Search for the cell housing the specified text and yield its (X, Y) center coordinate. 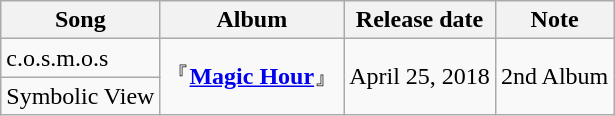
Album (252, 20)
Note (554, 20)
『Magic Hour』 (252, 77)
Release date (420, 20)
2nd Album (554, 77)
Symbolic View (80, 96)
Song (80, 20)
April 25, 2018 (420, 77)
c.o.s.m.o.s (80, 58)
